For the text-containing cell, return its midpoint in [x, y] coordinate format. 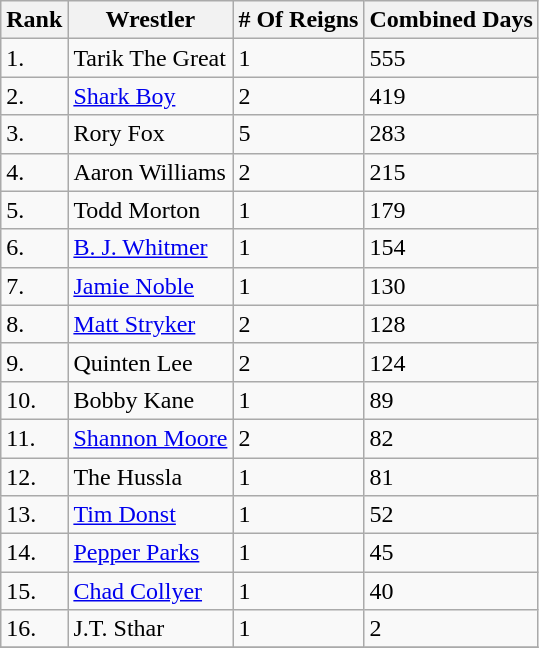
Matt Stryker [150, 324]
14. [34, 553]
419 [451, 96]
16. [34, 629]
Shannon Moore [150, 438]
Todd Morton [150, 210]
52 [451, 515]
Aaron Williams [150, 172]
12. [34, 477]
555 [451, 58]
Tarik The Great [150, 58]
45 [451, 553]
3. [34, 134]
Combined Days [451, 20]
Wrestler [150, 20]
The Hussla [150, 477]
Tim Donst [150, 515]
10. [34, 400]
Rank [34, 20]
81 [451, 477]
5 [298, 134]
15. [34, 591]
5. [34, 210]
215 [451, 172]
Chad Collyer [150, 591]
124 [451, 362]
# Of Reigns [298, 20]
Rory Fox [150, 134]
Quinten Lee [150, 362]
40 [451, 591]
Bobby Kane [150, 400]
2. [34, 96]
130 [451, 286]
82 [451, 438]
13. [34, 515]
8. [34, 324]
89 [451, 400]
7. [34, 286]
11. [34, 438]
6. [34, 248]
J.T. Sthar [150, 629]
Shark Boy [150, 96]
Jamie Noble [150, 286]
128 [451, 324]
B. J. Whitmer [150, 248]
4. [34, 172]
Pepper Parks [150, 553]
179 [451, 210]
9. [34, 362]
1. [34, 58]
283 [451, 134]
154 [451, 248]
